Identify which cell holds the provided text, then report its [X, Y] central coordinate. 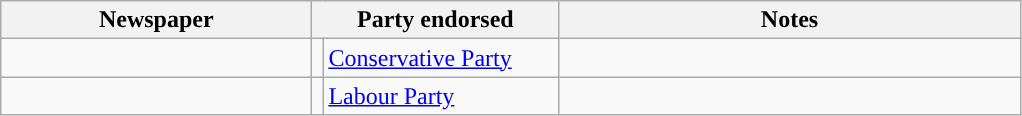
Party endorsed [436, 20]
Newspaper [156, 20]
Notes [790, 20]
Labour Party [441, 96]
Conservative Party [441, 58]
